Find where the given text appears and provide that cell's center as (x, y) coordinate. 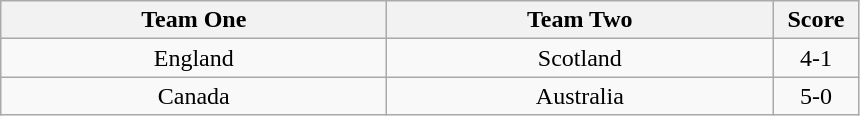
Australia (580, 96)
Canada (194, 96)
4-1 (816, 58)
Scotland (580, 58)
Score (816, 20)
Team One (194, 20)
5-0 (816, 96)
England (194, 58)
Team Two (580, 20)
